Pinpoint the cell where the given text exists, returning its [X, Y] midpoint coordinate. 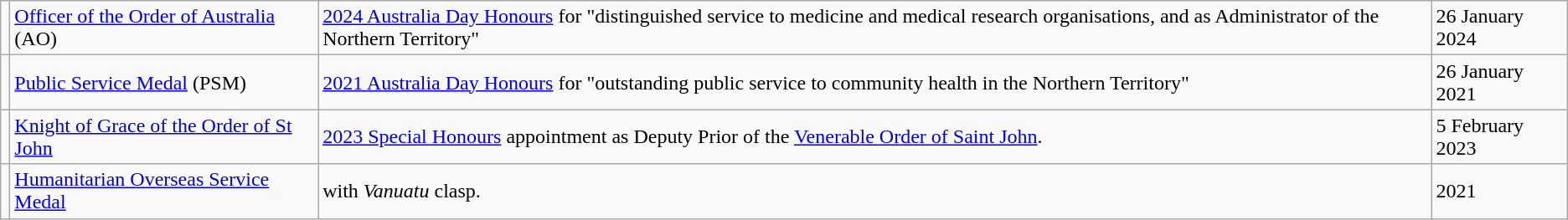
2021 [1499, 191]
Public Service Medal (PSM) [164, 82]
Officer of the Order of Australia (AO) [164, 28]
5 February 2023 [1499, 137]
Knight of Grace of the Order of St John [164, 137]
26 January 2021 [1499, 82]
2024 Australia Day Honours for "distinguished service to medicine and medical research organisations, and as Administrator of the Northern Territory" [874, 28]
with Vanuatu clasp. [874, 191]
26 January 2024 [1499, 28]
2021 Australia Day Honours for "outstanding public service to community health in the Northern Territory" [874, 82]
2023 Special Honours appointment as Deputy Prior of the Venerable Order of Saint John. [874, 137]
Humanitarian Overseas Service Medal [164, 191]
